Provide the [X, Y] coordinate of the cell's center where the given text is located.  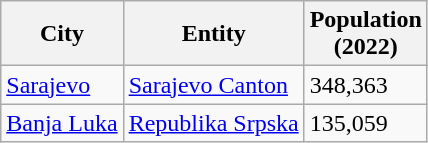
Sarajevo [62, 85]
348,363 [366, 85]
City [62, 34]
Banja Luka [62, 123]
Sarajevo Canton [214, 85]
Republika Srpska [214, 123]
Population(2022) [366, 34]
Entity [214, 34]
135,059 [366, 123]
